Return the [X, Y] coordinate for the center point of the cell that contains the specified text.  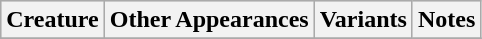
Notes [446, 20]
Creature [52, 20]
Other Appearances [209, 20]
Variants [363, 20]
